Locate the cell with the specified text and output its [x, y] center coordinate. 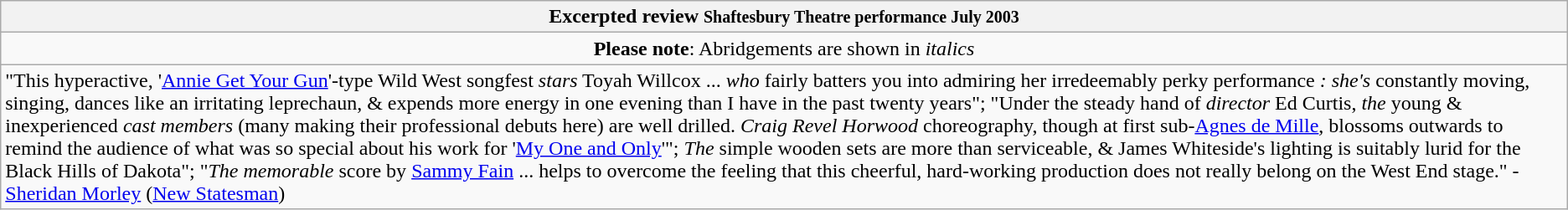
Excerpted review Shaftesbury Theatre performance July 2003 [784, 17]
Please note: Abridgements are shown in italics [784, 49]
